For the text-containing cell, return its midpoint in [X, Y] coordinate format. 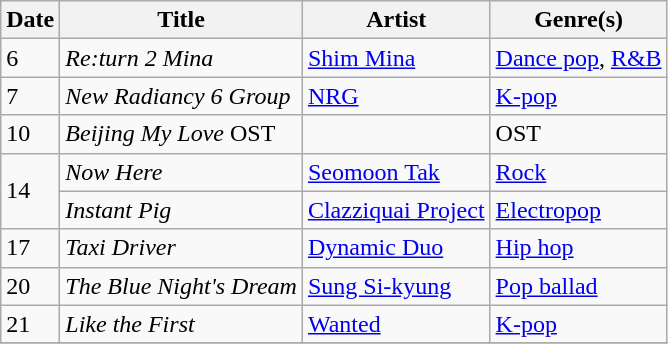
Like the First [182, 324]
Hip hop [578, 248]
17 [30, 248]
7 [30, 96]
Now Here [182, 172]
Sung Si-kyung [396, 286]
20 [30, 286]
OST [578, 134]
Re:turn 2 Mina [182, 58]
6 [30, 58]
Clazziquai Project [396, 210]
Title [182, 20]
Rock [578, 172]
Artist [396, 20]
Shim Mina [396, 58]
The Blue Night's Dream [182, 286]
Date [30, 20]
Dance pop, R&B [578, 58]
Dynamic Duo [396, 248]
10 [30, 134]
Pop ballad [578, 286]
Electropop [578, 210]
14 [30, 191]
Instant Pig [182, 210]
Beijing My Love OST [182, 134]
Seomoon Tak [396, 172]
New Radiancy 6 Group [182, 96]
Wanted [396, 324]
NRG [396, 96]
21 [30, 324]
Taxi Driver [182, 248]
Genre(s) [578, 20]
